Locate the cell with the specified text and output its [x, y] center coordinate. 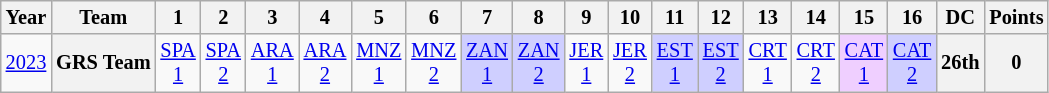
4 [326, 17]
26th [960, 63]
SPA1 [178, 63]
JER1 [586, 63]
DC [960, 17]
SPA2 [224, 63]
15 [864, 17]
GRS Team [103, 63]
CAT1 [864, 63]
14 [816, 17]
13 [768, 17]
ARA1 [272, 63]
2023 [26, 63]
CRT2 [816, 63]
JER2 [630, 63]
7 [487, 17]
10 [630, 17]
Team [103, 17]
Points [1016, 17]
EST1 [675, 63]
MNZ2 [434, 63]
CRT1 [768, 63]
0 [1016, 63]
6 [434, 17]
3 [272, 17]
16 [912, 17]
EST2 [721, 63]
1 [178, 17]
11 [675, 17]
8 [539, 17]
CAT2 [912, 63]
Year [26, 17]
2 [224, 17]
9 [586, 17]
ZAN2 [539, 63]
5 [378, 17]
12 [721, 17]
ZAN1 [487, 63]
MNZ1 [378, 63]
ARA2 [326, 63]
